Pinpoint the cell where the given text exists, returning its (x, y) midpoint coordinate. 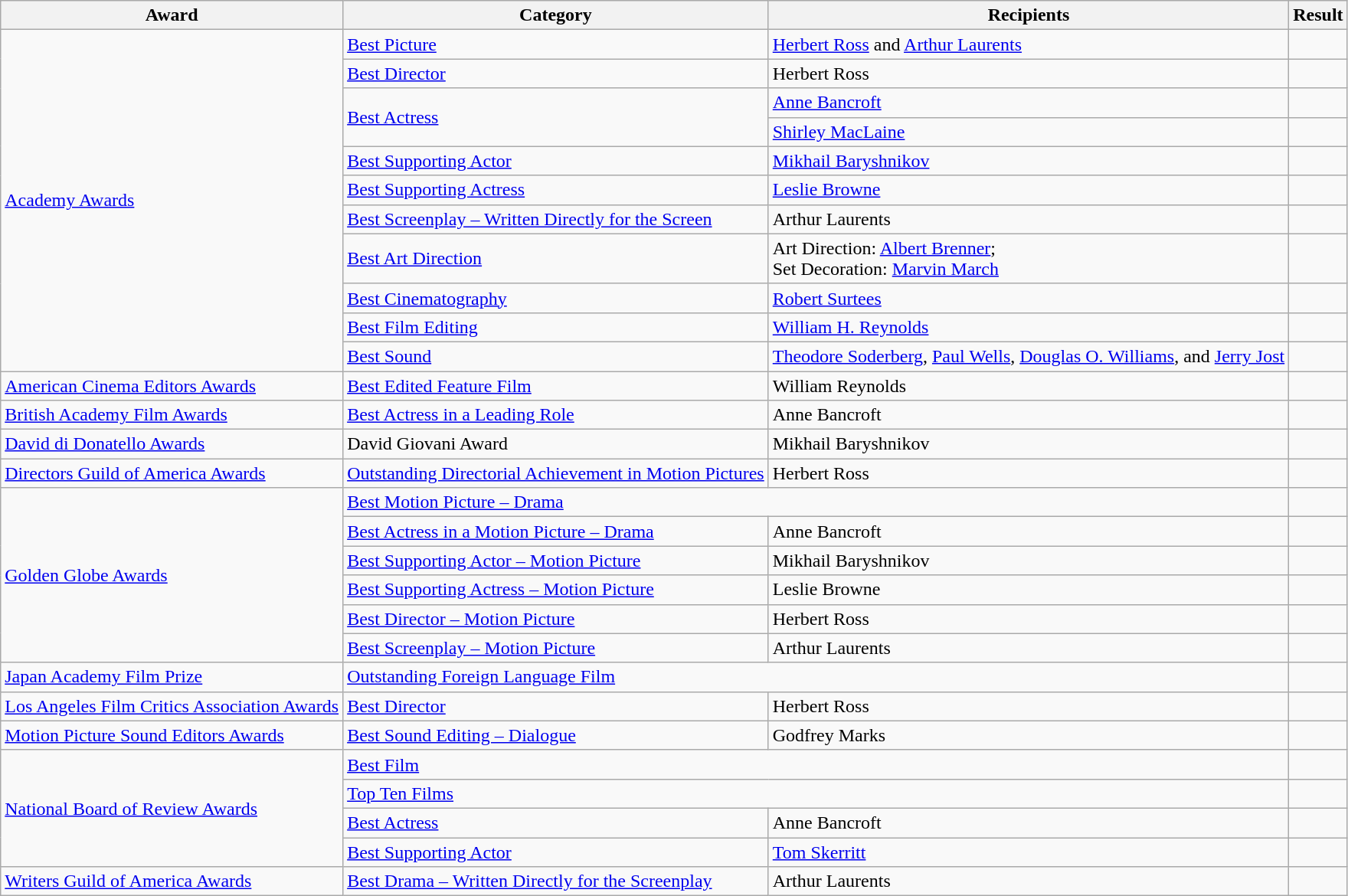
Outstanding Directorial Achievement in Motion Pictures (556, 473)
Best Supporting Actor – Motion Picture (556, 561)
David di Donatello Awards (172, 444)
Best Actress in a Leading Role (556, 415)
Los Angeles Film Critics Association Awards (172, 706)
Best Drama – Written Directly for the Screenplay (556, 881)
National Board of Review Awards (172, 808)
Golden Globe Awards (172, 575)
Best Screenplay – Written Directly for the Screen (556, 219)
Best Cinematography (556, 298)
William H. Reynolds (1028, 327)
Recipients (1028, 15)
Best Film Editing (556, 327)
Best Director – Motion Picture (556, 619)
Godfrey Marks (1028, 735)
Best Supporting Actress – Motion Picture (556, 590)
Best Screenplay – Motion Picture (556, 648)
British Academy Film Awards (172, 415)
Best Sound Editing – Dialogue (556, 735)
Best Edited Feature Film (556, 385)
William Reynolds (1028, 385)
Academy Awards (172, 201)
Theodore Soderberg, Paul Wells, Douglas O. Williams, and Jerry Jost (1028, 356)
Top Ten Films (816, 793)
Tom Skerritt (1028, 852)
Category (556, 15)
Best Motion Picture – Drama (816, 502)
Outstanding Foreign Language Film (816, 677)
Award (172, 15)
Best Film (816, 764)
Best Actress in a Motion Picture – Drama (556, 531)
American Cinema Editors Awards (172, 385)
Writers Guild of America Awards (172, 881)
David Giovani Award (556, 444)
Best Picture (556, 44)
Shirley MacLaine (1028, 132)
Best Sound (556, 356)
Herbert Ross and Arthur Laurents (1028, 44)
Robert Surtees (1028, 298)
Motion Picture Sound Editors Awards (172, 735)
Best Art Direction (556, 259)
Directors Guild of America Awards (172, 473)
Best Supporting Actress (556, 190)
Japan Academy Film Prize (172, 677)
Art Direction: Albert Brenner; Set Decoration: Marvin March (1028, 259)
Result (1318, 15)
